Locate the cell with the specified text and output its (x, y) center coordinate. 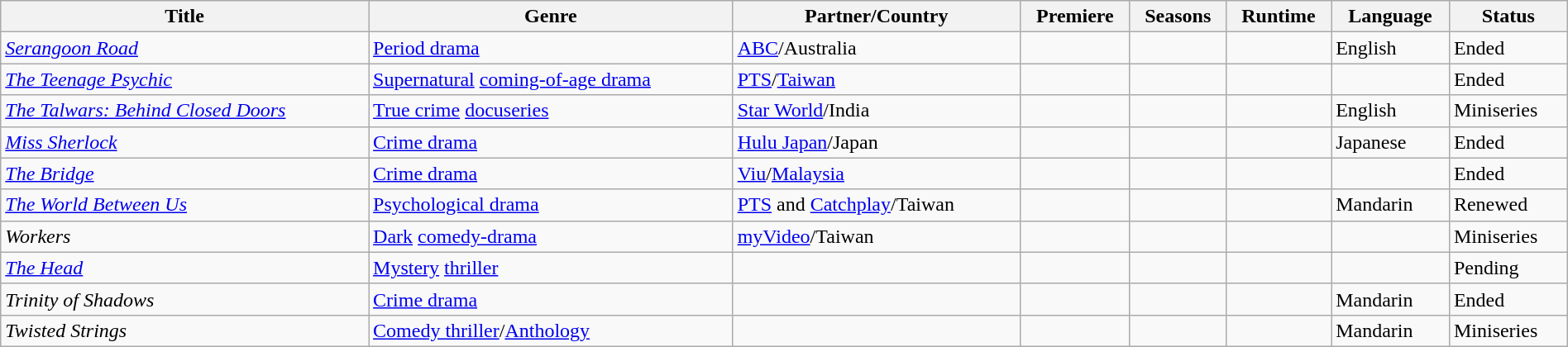
Period drama (551, 48)
Status (1508, 17)
Workers (185, 236)
Japanese (1391, 142)
Partner/Country (877, 17)
Hulu Japan/Japan (877, 142)
myVideo/Taiwan (877, 236)
Language (1391, 17)
Star World/India (877, 111)
ABC/Australia (877, 48)
The Bridge (185, 173)
Supernatural coming-of-age drama (551, 79)
Trinity of Shadows (185, 299)
Seasons (1178, 17)
Miss Sherlock (185, 142)
Premiere (1075, 17)
Renewed (1508, 205)
The Teenage Psychic (185, 79)
Mystery thriller (551, 268)
Twisted Strings (185, 330)
PTS/Taiwan (877, 79)
Comedy thriller/Anthology (551, 330)
True crime docuseries (551, 111)
Dark comedy-drama (551, 236)
The Head (185, 268)
PTS and Catchplay/Taiwan (877, 205)
Genre (551, 17)
Title (185, 17)
Pending (1508, 268)
Viu/Malaysia (877, 173)
Psychological drama (551, 205)
Runtime (1279, 17)
The Talwars: Behind Closed Doors (185, 111)
The World Between Us (185, 205)
Serangoon Road (185, 48)
